Search for the cell housing the specified text and yield its [X, Y] center coordinate. 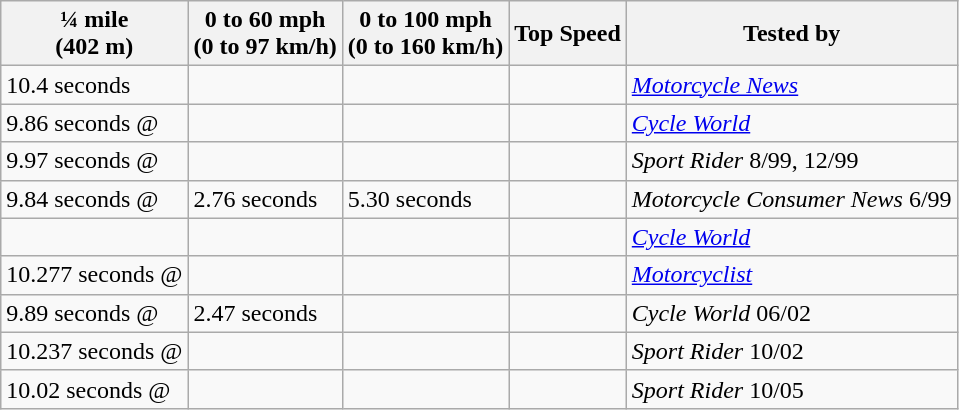
Motorcycle Consumer News 6/99 [792, 199]
Sport Rider 8/99, 12/99 [792, 161]
Motorcycle News [792, 85]
Top Speed [568, 34]
0 to 60 mph(0 to 97 km/h) [265, 34]
2.47 seconds [265, 313]
9.89 seconds @ [94, 313]
Cycle World 06/02 [792, 313]
9.97 seconds @ [94, 161]
9.86 seconds @ [94, 123]
0 to 100 mph(0 to 160 km/h) [425, 34]
2.76 seconds [265, 199]
Sport Rider 10/05 [792, 389]
10.237 seconds @ [94, 351]
10.02 seconds @ [94, 389]
10.277 seconds @ [94, 275]
Sport Rider 10/02 [792, 351]
Motorcyclist [792, 275]
9.84 seconds @ [94, 199]
5.30 seconds [425, 199]
Tested by [792, 34]
¼ mile (402 m) [94, 34]
10.4 seconds [94, 85]
